Return (X, Y) of the center of cell containing provided text 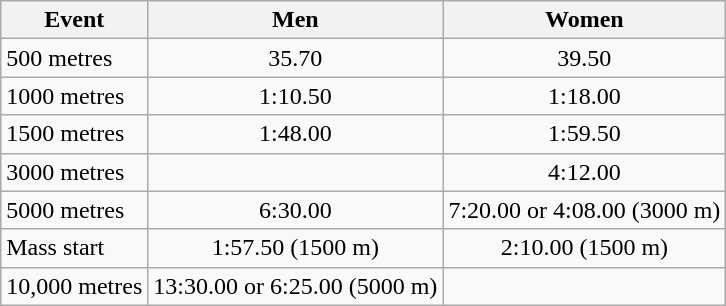
1:59.50 (584, 134)
7:20.00 or 4:08.00 (3000 m) (584, 210)
Mass start (74, 248)
Men (296, 20)
6:30.00 (296, 210)
3000 metres (74, 172)
35.70 (296, 58)
5000 metres (74, 210)
1:57.50 (1500 m) (296, 248)
Event (74, 20)
Women (584, 20)
1:10.50 (296, 96)
1:48.00 (296, 134)
2:10.00 (1500 m) (584, 248)
1000 metres (74, 96)
10,000 metres (74, 286)
500 metres (74, 58)
13:30.00 or 6:25.00 (5000 m) (296, 286)
4:12.00 (584, 172)
39.50 (584, 58)
1:18.00 (584, 96)
1500 metres (74, 134)
